From the cell containing the given text, extract its center point as (X, Y) coordinate. 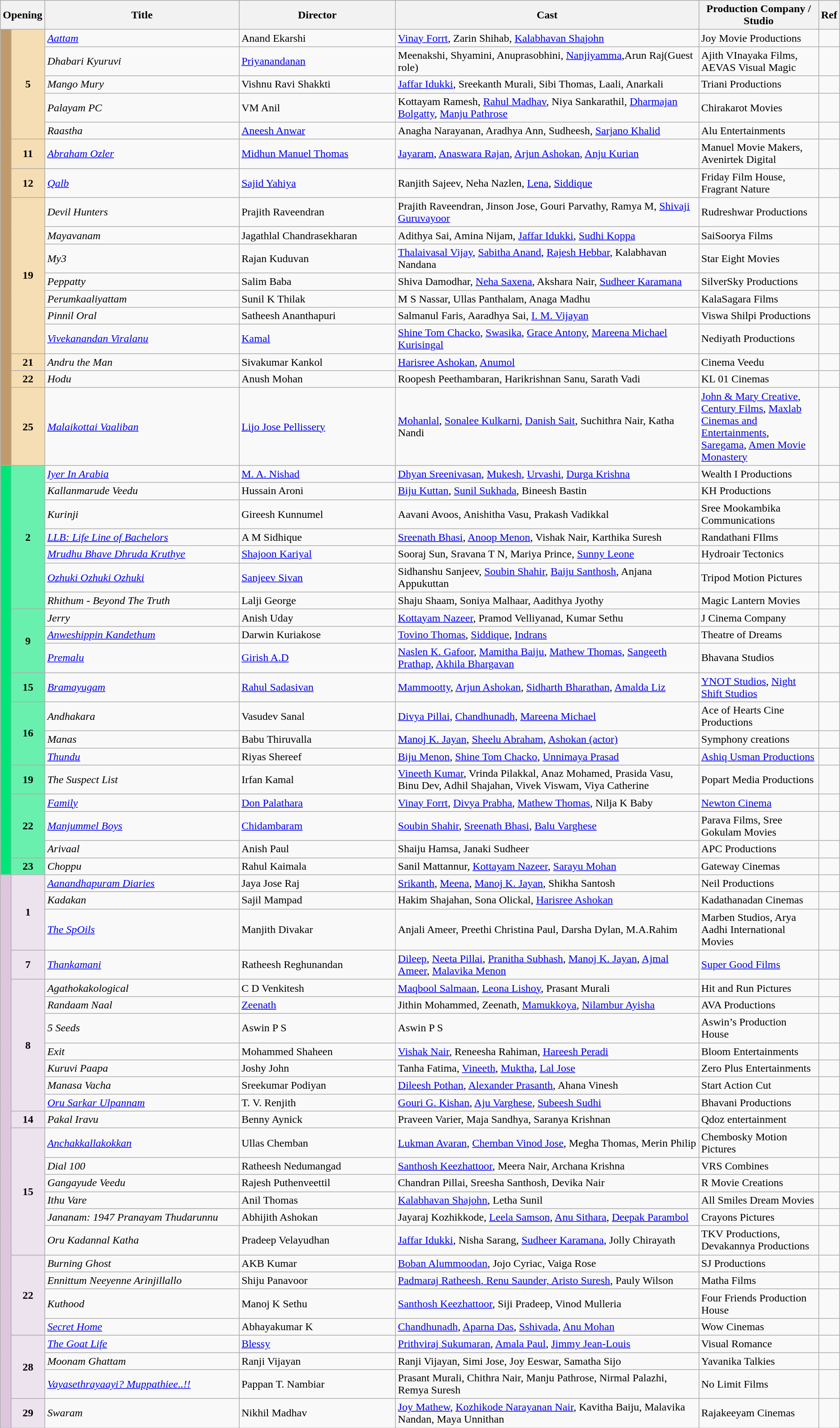
Oru Sarkar Ulpannam (142, 1103)
Jithin Mohammed, Zeenath, Mamukkoya, Nilambur Ayisha (547, 1005)
Santhosh Keezhattoor, Meera Nair, Archana Krishna (547, 1166)
Sreekumar Podiyan (318, 1086)
Marben Studios, Arya Aadhi International Movies (758, 929)
Kadakan (142, 900)
Exit (142, 1051)
A M Sidhique (318, 537)
Joshy John (318, 1069)
Jaffar Idukki, Nisha Sarang, Sudheer Karamana, Jolly Chirayath (547, 1240)
8 (28, 1045)
Nikhil Madhav (318, 1414)
Agathokakological (142, 988)
Pakal Iravu (142, 1120)
KalaSagara Films (758, 298)
Rajesh Puthenveettil (318, 1183)
SilverSky Productions (758, 281)
John & Mary Creative, Century Films, Maxlab Cinemas and Entertainments, Saregama, Amen Movie Monastery (758, 426)
Sidhanshu Sanjeev, Soubin Shahir, Baiju Santhosh, Anjana Appukuttan (547, 577)
Lijo Jose Pellissery (318, 426)
Anagha Narayanan, Aradhya Ann, Sudheesh, Sarjano Khalid (547, 131)
Kottayam Ramesh, Rahul Madhav, Niya Sankarathil, Dharmajan Bolgatty, Manju Pathrose (547, 108)
Ref (829, 15)
Ace of Hearts Cine Productions (758, 716)
Jagathlal Chandrasekharan (318, 235)
AKB Kumar (318, 1263)
Lukman Avaran, Chemban Vinod Jose, Megha Thomas, Merin Philip (547, 1143)
Aswin’s Production House (758, 1028)
The SpOils (142, 929)
Joy Movie Productions (758, 38)
Cast (547, 15)
Rahul Sadasivan (318, 687)
Vishnu Ravi Shakkti (318, 84)
Anjali Ameer, Preethi Christina Paul, Darsha Dylan, M.A.Rahim (547, 929)
Sunil K Thilak (318, 298)
Randaam Naal (142, 1005)
9 (28, 641)
Peppatty (142, 281)
SaiSoorya Films (758, 235)
Soubin Shahir, Sreenath Bhasi, Balu Varghese (547, 826)
Irfan Kamal (318, 780)
28 (28, 1367)
Harisree Ashokan, Anumol (547, 362)
Wow Cinemas (758, 1327)
29 (28, 1414)
Perumkaaliyattam (142, 298)
Bramayugam (142, 687)
Gireesh Kunnumel (318, 514)
Ithu Vare (142, 1200)
Aattam (142, 38)
Prasant Murali, Chithra Nair, Manju Pathrose, Nirmal Palazhi, Remya Suresh (547, 1384)
Dial 100 (142, 1166)
Manoj K. Jayan, Sheelu Abraham, Ashokan (actor) (547, 740)
Thundu (142, 757)
Shiva Damodhar, Neha Saxena, Akshara Nair, Sudheer Karamana (547, 281)
Boban Alummoodan, Jojo Cyriac, Vaiga Rose (547, 1263)
Dhyan Sreenivasan, Mukesh, Urvashi, Durga Krishna (547, 474)
VM Anil (318, 108)
Vayasethrayaayi? Muppathiee..!! (142, 1384)
Super Good Films (758, 965)
Sreenath Bhasi, Anoop Menon, Vishak Nair, Karthika Suresh (547, 537)
Alu Entertainments (758, 131)
Chirakarot Movies (758, 108)
Wealth I Productions (758, 474)
Blessy (318, 1344)
Anush Mohan (318, 379)
Anand Ekarshi (318, 38)
Shajoon Kariyal (318, 554)
Ratheesh Nedumangad (318, 1166)
Hussain Aroni (318, 491)
KL 01 Cinemas (758, 379)
Salmanul Faris, Aaradhya Sai, I. M. Vijayan (547, 316)
Meenakshi, Shyamini, Anuprasobhini, Nanjiyamma,Arun Raj(Guest role) (547, 61)
Parava Films, Sree Gokulam Movies (758, 826)
Four Friends Production House (758, 1303)
5 (28, 84)
Santhosh Keezhattoor, Siji Pradeep, Vinod Mulleria (547, 1303)
Midhun Manuel Thomas (318, 153)
Ozhuki Ozhuki Ozhuki (142, 577)
12 (28, 183)
Title (142, 15)
Mohanlal, Sonalee Kulkarni, Danish Sait, Suchithra Nair, Katha Nandi (547, 426)
Pinnil Oral (142, 316)
Pradeep Velayudhan (318, 1240)
Sajil Mampad (318, 900)
Jaffar Idukki, Sreekanth Murali, Sibi Thomas, Laali, Anarkali (547, 84)
Anweshippin Kandethum (142, 635)
Sivakumar Kankol (318, 362)
Shaju Shaam, Soniya Malhaar, Aadithya Jyothy (547, 600)
TKV Productions, Devakannya Productions (758, 1240)
Symphony creations (758, 740)
Neil Productions (758, 883)
R Movie Creations (758, 1183)
25 (28, 426)
Riyas Shereef (318, 757)
Kadathanadan Cinemas (758, 900)
Pappan T. Nambiar (318, 1384)
Vasudev Sanal (318, 716)
Zeenath (318, 1005)
M. A. Nishad (318, 474)
Matha Films (758, 1280)
The Goat Life (142, 1344)
Dileep, Neeta Pillai, Pranitha Subhash, Manoj K. Jayan, Ajmal Ameer, Malavika Menon (547, 965)
Ranjith Sajeev, Neha Nazlen, Lena, Siddique (547, 183)
Manas (142, 740)
Don Palathara (318, 803)
Zero Plus Entertainments (758, 1069)
Rudreshwar Productions (758, 212)
Ashiq Usman Productions (758, 757)
Mayavanam (142, 235)
Sree Mookambika Communications (758, 514)
Prajith Raveendran (318, 212)
Jerry (142, 618)
Thalaivasal Vijay, Sabitha Anand, Rajesh Hebbar, Kalabhavan Nandana (547, 258)
11 (28, 153)
Theatre of Dreams (758, 635)
Shine Tom Chacko, Swasika, Grace Antony, Mareena Michael Kurisingal (547, 339)
16 (28, 733)
Popart Media Productions (758, 780)
Vinay Forrt, Divya Prabha, Mathew Thomas, Nilja K Baby (547, 803)
Darwin Kuriakose (318, 635)
AVA Productions (758, 1005)
Qdoz entertainment (758, 1120)
Sajid Yahiya (318, 183)
Bloom Entertainments (758, 1051)
My3 (142, 258)
Friday Film House, Fragrant Nature (758, 183)
LLB: Life Line of Bachelors (142, 537)
Magic Lantern Movies (758, 600)
Visual Romance (758, 1344)
Babu Thiruvalla (318, 740)
Abhijith Ashokan (318, 1217)
Qalb (142, 183)
Benny Aynick (318, 1120)
All Smiles Dream Movies (758, 1200)
Divya Pillai, Chandhunadh, Mareena Michael (547, 716)
Kamal (318, 339)
Tanha Fatima, Vineeth, Muktha, Lal Jose (547, 1069)
Hydroair Tectonics (758, 554)
Iyer In Arabia (142, 474)
Randathani FIlms (758, 537)
Manuel Movie Makers, Avenirtek Digital (758, 153)
Sanil Mattannur, Kottayam Nazeer, Sarayu Mohan (547, 866)
Vineeth Kumar, Vrinda Pilakkal, Anaz Mohamed, Prasida Vasu, Binu Dev, Adhil Shajahan, Vivek Viswam, Viya Catherine (547, 780)
Devil Hunters (142, 212)
Kalabhavan Shajohn, Letha Sunil (547, 1200)
Mango Mury (142, 84)
Anil Thomas (318, 1200)
Bhavana Studios (758, 658)
Dileesh Pothan, Alexander Prasanth, Ahana Vinesh (547, 1086)
Jaya Jose Raj (318, 883)
Arivaal (142, 849)
Triani Productions (758, 84)
Manjummel Boys (142, 826)
Kottayam Nazeer, Pramod Velliyanad, Kumar Sethu (547, 618)
Dhabari Kyuruvi (142, 61)
Ajith VInayaka Films, AEVAS Visual Magic (758, 61)
Gateway Cinemas (758, 866)
Burning Ghost (142, 1263)
Hit and Run Pictures (758, 988)
Manasa Vacha (142, 1086)
Gouri G. Kishan, Aju Varghese, Subeesh Sudhi (547, 1103)
Kuthood (142, 1303)
Chidambaram (318, 826)
Prithviraj Sukumaran, Amala Paul, Jimmy Jean-Louis (547, 1344)
Tovino Thomas, Siddique, Indrans (547, 635)
Prajith Raveendran, Jinson Jose, Gouri Parvathy, Ramya M, Shivaji Guruvayoor (547, 212)
Joy Mathew, Kozhikode Narayanan Nair, Kavitha Baiju, Malavika Nandan, Maya Unnithan (547, 1414)
Sanjeev Sivan (318, 577)
Tripod Motion Pictures (758, 577)
Director (318, 15)
Star Eight Movies (758, 258)
Abhayakumar K (318, 1327)
Thankamani (142, 965)
Ranji Vijayan, Simi Jose, Joy Eeswar, Samatha Sijo (547, 1361)
Opening (22, 15)
Jananam: 1947 Pranayam Thudarunnu (142, 1217)
Viswa Shilpi Productions (758, 316)
Vivekanandan Viralanu (142, 339)
Vishak Nair, Reneesha Rahiman, Hareesh Peradi (547, 1051)
21 (28, 362)
Moonam Ghattam (142, 1361)
Raastha (142, 131)
C D Venkitesh (318, 988)
Praveen Varier, Maja Sandhya, Saranya Krishnan (547, 1120)
Malaikottai Vaaliban (142, 426)
Production Company / Studio (758, 15)
Crayons Pictures (758, 1217)
Rajan Kuduvan (318, 258)
Nediyath Productions (758, 339)
7 (28, 965)
Aavani Avoos, Anishitha Vasu, Prakash Vadikkal (547, 514)
Ennittum Neeyenne Arinjillallo (142, 1280)
Vinay Forrt, Zarin Shihab, Kalabhavan Shajohn (547, 38)
Priyanandanan (318, 61)
APC Productions (758, 849)
Start Action Cut (758, 1086)
Hakim Shajahan, Sona Olickal, Harisree Ashokan (547, 900)
T. V. Renjith (318, 1103)
Lalji George (318, 600)
Abraham Ozler (142, 153)
Hodu (142, 379)
Bhavani Productions (758, 1103)
Salim Baba (318, 281)
VRS Combines (758, 1166)
Kuruvi Paapa (142, 1069)
Mrudhu Bhave Dhruda Kruthye (142, 554)
YNOT Studios, Night Shift Studios (758, 687)
Palayam PC (142, 108)
Kallanmarude Veedu (142, 491)
Yavanika Talkies (758, 1361)
Girish A.D (318, 658)
Maqbool Salmaan, Leona Lishoy, Prasant Murali (547, 988)
Aanandhapuram Diaries (142, 883)
Jayaraj Kozhikkode, Leela Samson, Anu Sithara, Deepak Parambol (547, 1217)
Ratheesh Reghunandan (318, 965)
Jayaram, Anaswara Rajan, Arjun Ashokan, Anju Kurian (547, 153)
Newton Cinema (758, 803)
Secret Home (142, 1327)
Anish Paul (318, 849)
Biju Kuttan, Sunil Sukhada, Bineesh Bastin (547, 491)
Shiju Panavoor (318, 1280)
Family (142, 803)
5 Seeds (142, 1028)
Anish Uday (318, 618)
Manoj K Sethu (318, 1303)
Gangayude Veedu (142, 1183)
J Cinema Company (758, 618)
Adithya Sai, Amina Nijam, Jaffar Idukki, Sudhi Koppa (547, 235)
Srikanth, Meena, Manoj K. Jayan, Shikha Santosh (547, 883)
Satheesh Ananthapuri (318, 316)
Ullas Chemban (318, 1143)
Padmaraj Ratheesh, Renu Saunder, Aristo Suresh, Pauly Wilson (547, 1280)
Rahul Kaimala (318, 866)
Chandran Pillai, Sreesha Santhosh, Devika Nair (547, 1183)
Ranji Vijayan (318, 1361)
Swaram (142, 1414)
SJ Productions (758, 1263)
Aneesh Anwar (318, 131)
Kurinji (142, 514)
The Suspect List (142, 780)
Biju Menon, Shine Tom Chacko, Unnimaya Prasad (547, 757)
Andhakara (142, 716)
23 (28, 866)
Chandhunadh, Aparna Das, Sshivada, Anu Mohan (547, 1327)
Choppu (142, 866)
Mammootty, Arjun Ashokan, Sidharth Bharathan, Amalda Liz (547, 687)
Mohammed Shaheen (318, 1051)
Sooraj Sun, Sravana T N, Mariya Prince, Sunny Leone (547, 554)
M S Nassar, Ullas Panthalam, Anaga Madhu (547, 298)
Oru Kadannal Katha (142, 1240)
Rhithum - Beyond The Truth (142, 600)
Andru the Man (142, 362)
Cinema Veedu (758, 362)
Premalu (142, 658)
2 (28, 537)
Shaiju Hamsa, Janaki Sudheer (547, 849)
Rajakeeyam Cinemas (758, 1414)
No Limit Films (758, 1384)
KH Productions (758, 491)
Roopesh Peethambaran, Harikrishnan Sanu, Sarath Vadi (547, 379)
1 (28, 912)
Chembosky Motion Pictures (758, 1143)
Naslen K. Gafoor, Mamitha Baiju, Mathew Thomas, Sangeeth Prathap, Akhila Bhargavan (547, 658)
Anchakkallakokkan (142, 1143)
Manjith Divakar (318, 929)
14 (28, 1120)
